Provide the (x, y) coordinate of the cell's center where the given text is located.  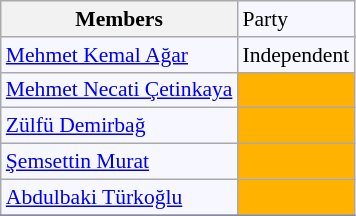
Mehmet Kemal Ağar (120, 55)
Şemsettin Murat (120, 162)
Abdulbaki Türkoğlu (120, 197)
Independent (296, 55)
Mehmet Necati Çetinkaya (120, 90)
Members (120, 19)
Zülfü Demirbağ (120, 126)
Party (296, 19)
